Identify which cell holds the provided text, then report its (x, y) central coordinate. 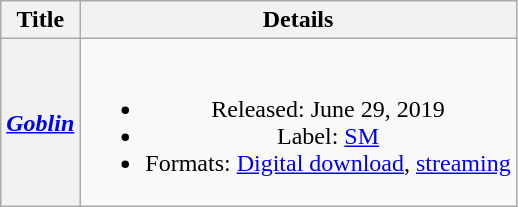
Released: June 29, 2019Label: SMFormats: Digital download, streaming (298, 122)
Goblin (40, 122)
Title (40, 20)
Details (298, 20)
